Search for the cell housing the specified text and yield its (x, y) center coordinate. 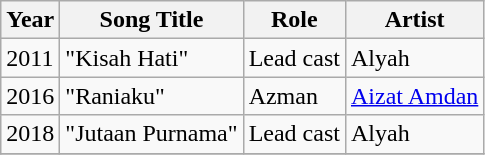
Azman (294, 96)
2018 (30, 134)
Artist (414, 20)
2016 (30, 96)
"Jutaan Purnama" (152, 134)
Role (294, 20)
Aizat Amdan (414, 96)
"Raniaku" (152, 96)
Song Title (152, 20)
Year (30, 20)
"Kisah Hati" (152, 58)
2011 (30, 58)
